Find where the given text appears and provide that cell's center as [X, Y] coordinate. 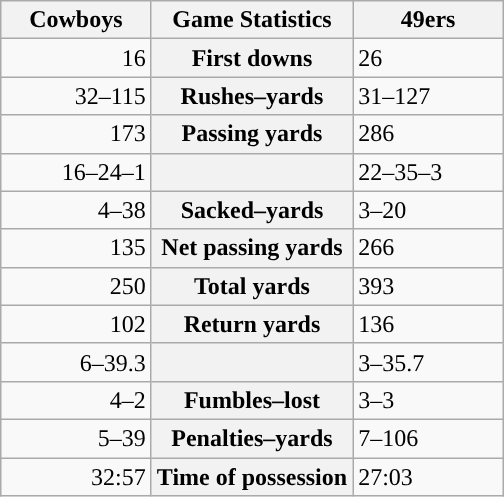
27:03 [428, 477]
Penalties–yards [252, 438]
Cowboys [76, 20]
Total yards [252, 286]
49ers [428, 20]
393 [428, 286]
135 [76, 248]
173 [76, 134]
Sacked–yards [252, 210]
250 [76, 286]
First downs [252, 58]
Rushes–yards [252, 96]
Game Statistics [252, 20]
286 [428, 134]
Time of possession [252, 477]
Fumbles–lost [252, 400]
4–2 [76, 400]
Passing yards [252, 134]
22–35–3 [428, 172]
3–3 [428, 400]
4–38 [76, 210]
6–39.3 [76, 362]
7–106 [428, 438]
5–39 [76, 438]
16 [76, 58]
Net passing yards [252, 248]
3–20 [428, 210]
136 [428, 324]
26 [428, 58]
31–127 [428, 96]
266 [428, 248]
16–24–1 [76, 172]
102 [76, 324]
Return yards [252, 324]
32–115 [76, 96]
32:57 [76, 477]
3–35.7 [428, 362]
